Return (x, y) of the center of cell containing provided text 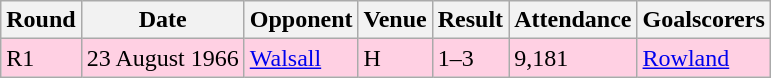
Goalscorers (704, 20)
Result (470, 20)
H (395, 58)
23 August 1966 (162, 58)
R1 (41, 58)
9,181 (573, 58)
Rowland (704, 58)
Attendance (573, 20)
Walsall (301, 58)
Opponent (301, 20)
1–3 (470, 58)
Venue (395, 20)
Round (41, 20)
Date (162, 20)
